Return the [x, y] coordinate for the center point of the cell that contains the specified text.  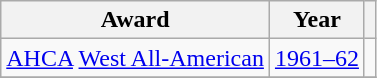
AHCA West All-American [136, 58]
Year [316, 20]
1961–62 [316, 58]
Award [136, 20]
